Determine the [X, Y] coordinate at the center of the cell enclosing the given text.  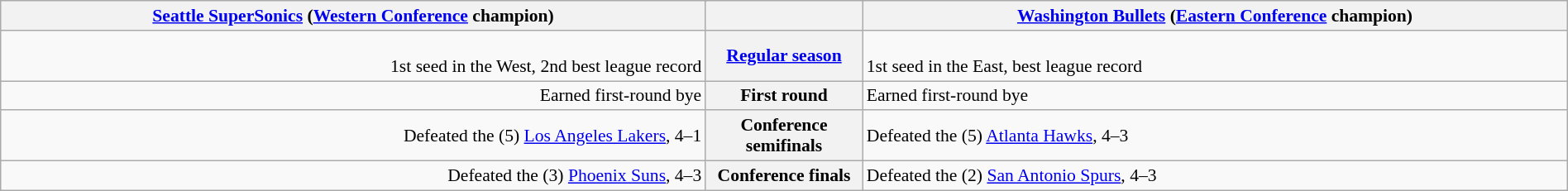
Conference finals [784, 176]
First round [784, 96]
Defeated the (5) Atlanta Hawks, 4–3 [1216, 136]
Regular season [784, 56]
Defeated the (3) Phoenix Suns, 4–3 [354, 176]
Conference semifinals [784, 136]
Defeated the (5) Los Angeles Lakers, 4–1 [354, 136]
1st seed in the East, best league record [1216, 56]
Defeated the (2) San Antonio Spurs, 4–3 [1216, 176]
Seattle SuperSonics (Western Conference champion) [354, 16]
1st seed in the West, 2nd best league record [354, 56]
Washington Bullets (Eastern Conference champion) [1216, 16]
